Provide the (x, y) coordinate of the cell's center where the given text is located.  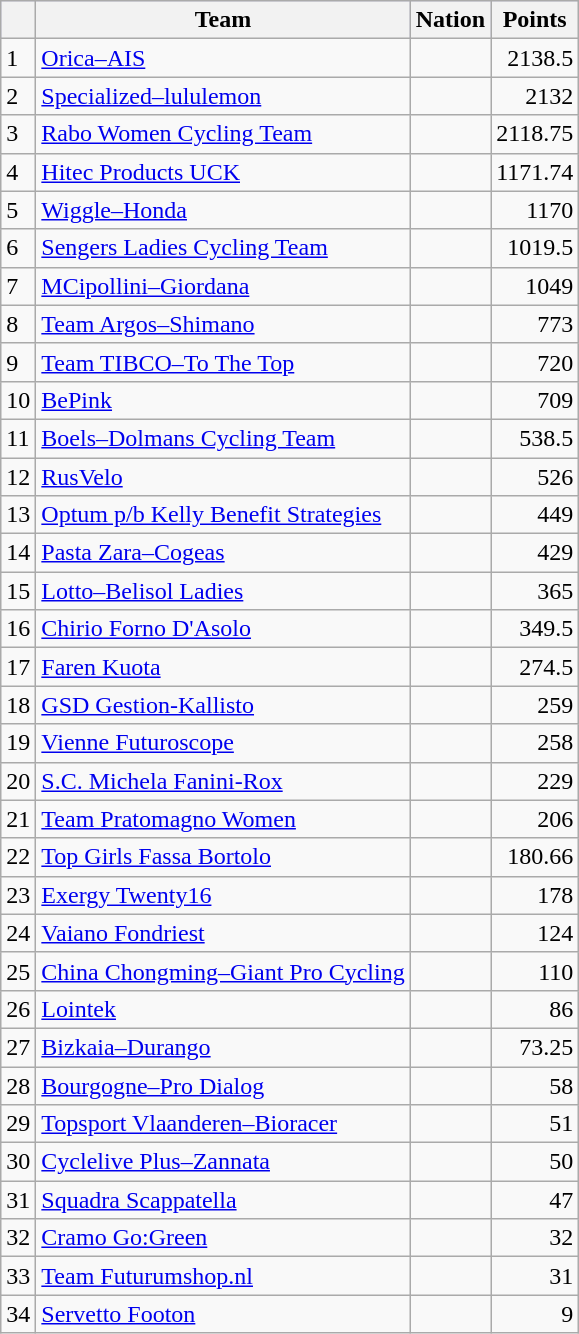
Team TIBCO–To The Top (223, 362)
Pasta Zara–Cogeas (223, 553)
29 (18, 1124)
Cramo Go:Green (223, 1238)
4 (18, 172)
20 (18, 781)
Exergy Twenty16 (223, 895)
2118.75 (535, 134)
274.5 (535, 667)
7 (18, 286)
2132 (535, 96)
Team (223, 20)
538.5 (535, 438)
229 (535, 781)
28 (18, 1085)
16 (18, 629)
51 (535, 1124)
30 (18, 1162)
58 (535, 1085)
Team Pratomagno Women (223, 819)
110 (535, 971)
22 (18, 857)
26 (18, 1009)
365 (535, 591)
12 (18, 477)
258 (535, 743)
Sengers Ladies Cycling Team (223, 248)
GSD Gestion-Kallisto (223, 705)
10 (18, 400)
Faren Kuota (223, 667)
17 (18, 667)
33 (18, 1276)
86 (535, 1009)
73.25 (535, 1047)
709 (535, 400)
27 (18, 1047)
11 (18, 438)
47 (535, 1200)
Hitec Products UCK (223, 172)
Vienne Futuroscope (223, 743)
50 (535, 1162)
206 (535, 819)
3 (18, 134)
6 (18, 248)
Bourgogne–Pro Dialog (223, 1085)
China Chongming–Giant Pro Cycling (223, 971)
Bizkaia–Durango (223, 1047)
720 (535, 362)
Chirio Forno D'Asolo (223, 629)
449 (535, 515)
1171.74 (535, 172)
BePink (223, 400)
14 (18, 553)
180.66 (535, 857)
Optum p/b Kelly Benefit Strategies (223, 515)
Servetto Footon (223, 1314)
Cyclelive Plus–Zannata (223, 1162)
Lointek (223, 1009)
Team Futurumshop.nl (223, 1276)
178 (535, 895)
Nation (450, 20)
Team Argos–Shimano (223, 324)
773 (535, 324)
8 (18, 324)
2138.5 (535, 58)
RusVelo (223, 477)
Boels–Dolmans Cycling Team (223, 438)
Topsport Vlaanderen–Bioracer (223, 1124)
1 (18, 58)
24 (18, 933)
Top Girls Fassa Bortolo (223, 857)
349.5 (535, 629)
5 (18, 210)
25 (18, 971)
Vaiano Fondriest (223, 933)
S.C. Michela Fanini-Rox (223, 781)
1170 (535, 210)
Wiggle–Honda (223, 210)
Orica–AIS (223, 58)
Lotto–Belisol Ladies (223, 591)
429 (535, 553)
2 (18, 96)
18 (18, 705)
21 (18, 819)
23 (18, 895)
124 (535, 933)
1019.5 (535, 248)
1049 (535, 286)
259 (535, 705)
Specialized–lululemon (223, 96)
MCipollini–Giordana (223, 286)
34 (18, 1314)
Rabo Women Cycling Team (223, 134)
13 (18, 515)
526 (535, 477)
Points (535, 20)
Squadra Scappatella (223, 1200)
19 (18, 743)
15 (18, 591)
